From the cell containing the given text, extract its center point as (X, Y) coordinate. 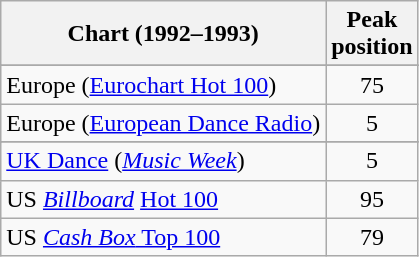
75 (372, 85)
US Cash Box Top 100 (164, 237)
Chart (1992–1993) (164, 34)
UK Dance (Music Week) (164, 161)
Europe (Eurochart Hot 100) (164, 85)
US Billboard Hot 100 (164, 199)
79 (372, 237)
Europe (European Dance Radio) (164, 123)
Peakposition (372, 34)
95 (372, 199)
